Return the (X, Y) coordinate for the center point of the cell that contains the specified text.  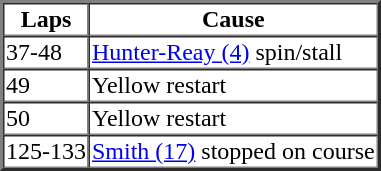
Hunter-Reay (4) spin/stall (234, 52)
37-48 (46, 52)
Cause (234, 20)
Smith (17) stopped on course (234, 152)
50 (46, 118)
125-133 (46, 152)
49 (46, 86)
Laps (46, 20)
